Return [x, y] of the center of cell containing provided text 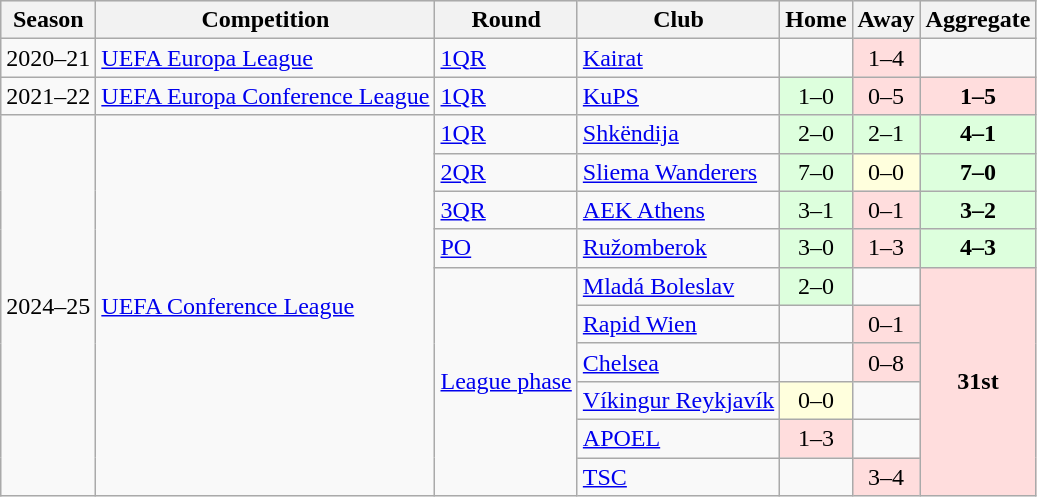
1–4 [886, 58]
4–1 [978, 134]
Competition [266, 20]
Aggregate [978, 20]
Mladá Boleslav [678, 286]
APOEL [678, 438]
2024–25 [48, 306]
Round [506, 20]
KuPS [678, 96]
3QR [506, 210]
2021–22 [48, 96]
31st [978, 381]
2020–21 [48, 58]
Away [886, 20]
Sliema Wanderers [678, 172]
Rapid Wien [678, 324]
Home [816, 20]
2–1 [886, 134]
AEK Athens [678, 210]
3–4 [886, 477]
3–2 [978, 210]
1–0 [816, 96]
UEFA Conference League [266, 306]
Season [48, 20]
0–5 [886, 96]
3–0 [816, 248]
0–8 [886, 362]
UEFA Europa League [266, 58]
Víkingur Reykjavík [678, 400]
Ružomberok [678, 248]
3–1 [816, 210]
Club [678, 20]
4–3 [978, 248]
TSC [678, 477]
Shkëndija [678, 134]
1–5 [978, 96]
Kairat [678, 58]
UEFA Europa Conference League [266, 96]
League phase [506, 381]
PO [506, 248]
Chelsea [678, 362]
2QR [506, 172]
